Scan for the cell matching the given text and deliver its (x, y) coordinate at center. 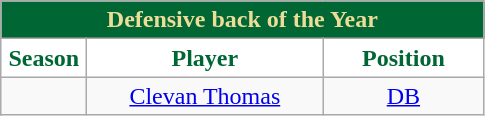
Defensive back of the Year (242, 20)
Position (404, 58)
Season (44, 58)
Clevan Thomas (205, 96)
DB (404, 96)
Player (205, 58)
